Return the (x, y) coordinate for the center point of the cell that contains the specified text.  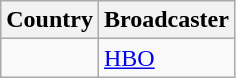
HBO (166, 58)
Country (50, 20)
Broadcaster (166, 20)
